Search for the cell housing the specified text and yield its [X, Y] center coordinate. 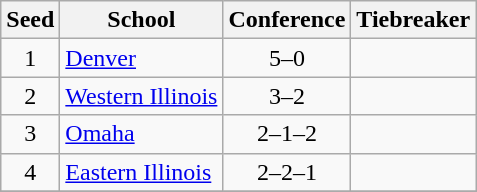
Omaha [142, 134]
2–1–2 [287, 134]
Conference [287, 20]
Western Illinois [142, 96]
Eastern Illinois [142, 172]
3–2 [287, 96]
2–2–1 [287, 172]
3 [30, 134]
5–0 [287, 58]
Seed [30, 20]
1 [30, 58]
School [142, 20]
4 [30, 172]
2 [30, 96]
Tiebreaker [414, 20]
Denver [142, 58]
